Output the (X, Y) coordinate of the center of the cell containing the given text.  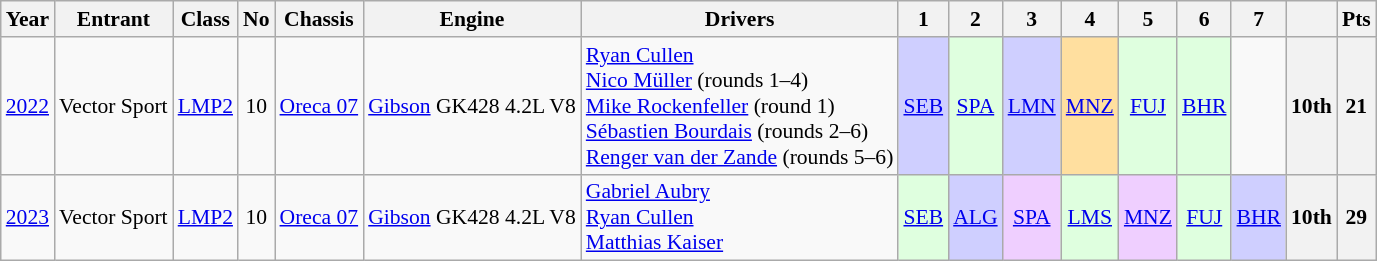
21 (1356, 106)
Class (206, 19)
29 (1356, 218)
3 (1032, 19)
Drivers (740, 19)
6 (1204, 19)
Year (28, 19)
LMN (1032, 106)
No (256, 19)
7 (1258, 19)
ALG (975, 218)
Chassis (320, 19)
Pts (1356, 19)
2023 (28, 218)
Entrant (114, 19)
Engine (472, 19)
LMS (1090, 218)
2022 (28, 106)
Ryan Cullen Nico Müller (rounds 1–4) Mike Rockenfeller (round 1) Sébastien Bourdais (rounds 2–6) Renger van der Zande (rounds 5–6) (740, 106)
4 (1090, 19)
Gabriel Aubry Ryan Cullen Matthias Kaiser (740, 218)
5 (1148, 19)
1 (923, 19)
2 (975, 19)
